From the cell containing the given text, extract its center point as [x, y] coordinate. 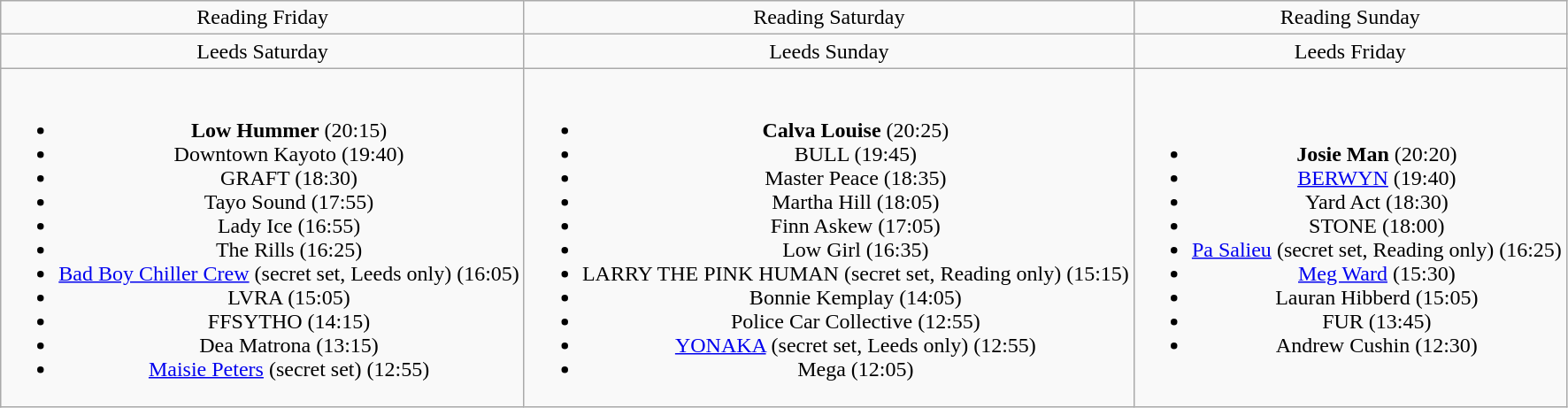
Leeds Sunday [828, 51]
Leeds Saturday [263, 51]
Reading Friday [263, 18]
Reading Saturday [828, 18]
Reading Sunday [1350, 18]
Leeds Friday [1350, 51]
